Determine the (X, Y) coordinate at the center of the cell enclosing the given text.  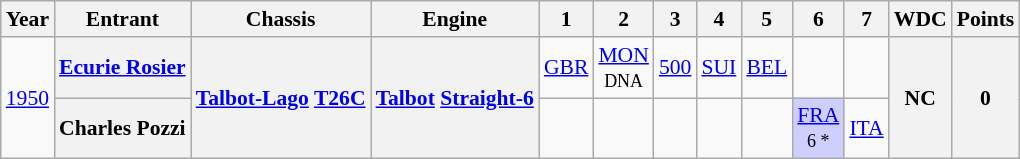
Engine (455, 19)
MONDNA (624, 68)
GBR (566, 68)
NC (920, 98)
1950 (28, 98)
500 (676, 68)
0 (986, 98)
6 (818, 19)
Ecurie Rosier (122, 68)
2 (624, 19)
ITA (866, 128)
Chassis (281, 19)
5 (766, 19)
Talbot Straight-6 (455, 98)
3 (676, 19)
Talbot-Lago T26C (281, 98)
WDC (920, 19)
7 (866, 19)
Charles Pozzi (122, 128)
FRA6 * (818, 128)
4 (718, 19)
BEL (766, 68)
Entrant (122, 19)
Year (28, 19)
Points (986, 19)
SUI (718, 68)
1 (566, 19)
